Detect which cell encompasses the target text, then output its [X, Y] center coordinate. 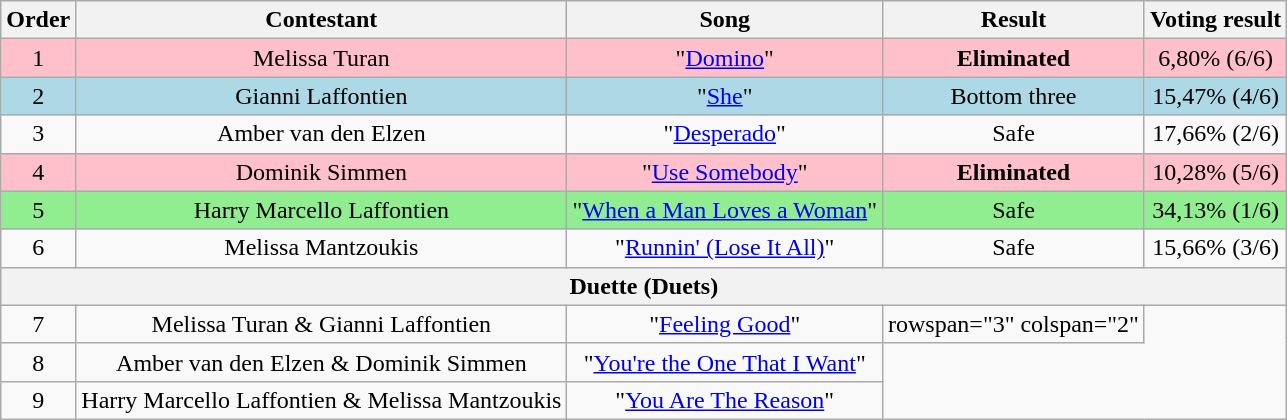
"Domino" [725, 58]
"Desperado" [725, 134]
"Feeling Good" [725, 324]
15,66% (3/6) [1215, 248]
17,66% (2/6) [1215, 134]
8 [38, 362]
Song [725, 20]
"When a Man Loves a Woman" [725, 210]
3 [38, 134]
1 [38, 58]
Bottom three [1013, 96]
Duette (Duets) [644, 286]
6 [38, 248]
Melissa Turan & Gianni Laffontien [322, 324]
rowspan="3" colspan="2" [1013, 324]
Melissa Turan [322, 58]
2 [38, 96]
"She" [725, 96]
Gianni Laffontien [322, 96]
5 [38, 210]
Melissa Mantzoukis [322, 248]
Order [38, 20]
Result [1013, 20]
7 [38, 324]
Harry Marcello Laffontien & Melissa Mantzoukis [322, 400]
Contestant [322, 20]
15,47% (4/6) [1215, 96]
"You're the One That I Want" [725, 362]
"Runnin' (Lose It All)" [725, 248]
Voting result [1215, 20]
Amber van den Elzen & Dominik Simmen [322, 362]
9 [38, 400]
10,28% (5/6) [1215, 172]
"Use Somebody" [725, 172]
4 [38, 172]
Harry Marcello Laffontien [322, 210]
34,13% (1/6) [1215, 210]
6,80% (6/6) [1215, 58]
Amber van den Elzen [322, 134]
"You Are The Reason" [725, 400]
Dominik Simmen [322, 172]
